Detect which cell encompasses the target text, then output its (x, y) center coordinate. 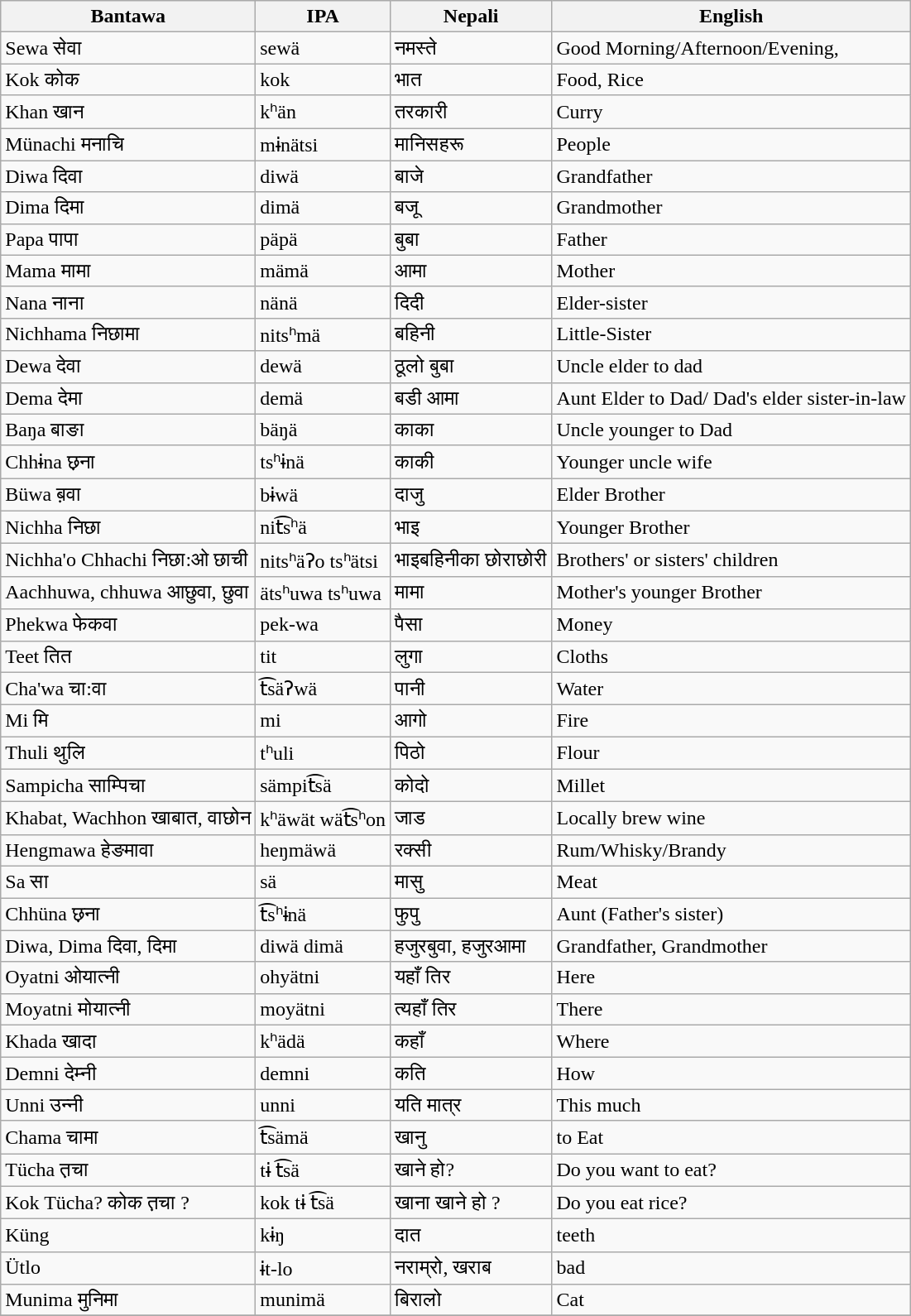
Here (731, 977)
Good Morning/Afternoon/Evening, (731, 48)
Younger Brother (731, 527)
नराम्रो, खराब (471, 1268)
Nana नाना (128, 302)
teeth (731, 1236)
sewä (323, 48)
Money (731, 625)
demä (323, 398)
sä (323, 881)
Mother (731, 271)
Meat (731, 881)
bad (731, 1268)
kʰäwät wät͡sʰon (323, 819)
हजुरबुवा, हजुरआमा (471, 946)
खाने हो? (471, 1170)
दाजु (471, 495)
Curry (731, 112)
Younger uncle wife (731, 462)
Büwa ब़वा (128, 495)
demni (323, 1073)
Bantawa (128, 17)
Mama मामा (128, 271)
People (731, 144)
Aunt Elder to Dad/ Dad's elder sister-in-law (731, 398)
There (731, 1009)
Teet तित (128, 656)
Millet (731, 785)
दिदी (471, 302)
Mi मि (128, 721)
t͡sämä (323, 1137)
Grandmother (731, 208)
भात (471, 79)
tit (323, 656)
पानी (471, 689)
unni (323, 1105)
mɨnätsi (323, 144)
to Eat (731, 1137)
Grandfather (731, 176)
Uncle younger to Dad (731, 430)
Do you eat rice? (731, 1203)
आमा (471, 271)
ɨt-lo (323, 1268)
kok tɨ t͡sä (323, 1203)
मानिसहरू (471, 144)
Baŋa बाङा (128, 430)
Where (731, 1041)
Fire (731, 721)
यहाँ तिर (471, 977)
काका (471, 430)
Unni उन्नी (128, 1105)
Locally brew wine (731, 819)
खाना खाने हो ? (471, 1203)
पिठो (471, 753)
Münachi मनाचि (128, 144)
Water (731, 689)
English (731, 17)
Chama चामा (128, 1137)
Phekwa फेकवा (128, 625)
t͡säʔwä (323, 689)
Khan खान (128, 112)
आगो (471, 721)
मासु (471, 881)
Oyatni ओयात्नी (128, 977)
Cha'wa चा:वा (128, 689)
Little-Sister (731, 334)
Grandfather, Grandmother (731, 946)
kɨŋ (323, 1236)
बहिनी (471, 334)
Munima मुनिमा (128, 1300)
पैसा (471, 625)
Nichha'o Chhachi निछा:ओ छाची (128, 560)
kʰän (323, 112)
nitsʰmä (323, 334)
tɨ t͡sä (323, 1170)
मामा (471, 593)
Elder Brother (731, 495)
भाइ (471, 527)
diwä dimä (323, 946)
Sampicha साम्पिचा (128, 785)
रक्सी (471, 850)
Küng (128, 1236)
Chhüna छ़ना (128, 914)
Nichhama निछामा (128, 334)
Nichha निछा (128, 527)
päpä (323, 239)
tsʰɨnä (323, 462)
mi (323, 721)
Diwa दिवा (128, 176)
कोदो (471, 785)
This much (731, 1105)
Moyatni मोयात्नी (128, 1009)
जाड (471, 819)
Kok कोक (128, 79)
Mother's younger Brother (731, 593)
Flour (731, 753)
ohyätni (323, 977)
nänä (323, 302)
Demni देम्नी (128, 1073)
दात (471, 1236)
त्यहाँ तिर (471, 1009)
kʰädä (323, 1041)
dewä (323, 367)
Sewa सेवा (128, 48)
heŋmäwä (323, 850)
t͡sʰɨnä (323, 914)
Chhɨna छ़ना (128, 462)
Tücha त़चा (128, 1170)
Aachhuwa, chhuwa आछुवा, छुवा (128, 593)
sämpit͡sä (323, 785)
Father (731, 239)
diwä (323, 176)
kok (323, 79)
Sa सा (128, 881)
Khada खादा (128, 1041)
Food, Rice (731, 79)
nitsʰäʔo tsʰätsi (323, 560)
nit͡sʰä (323, 527)
बजू (471, 208)
Cat (731, 1300)
Dima दिमा (128, 208)
pek-wa (323, 625)
Papa पापा (128, 239)
Khabat, Wachhon खाबात, वाछोन (128, 819)
Uncle elder to dad (731, 367)
Rum/Whisky/Brandy (731, 850)
बुबा (471, 239)
ठूलो बुबा (471, 367)
खानु (471, 1137)
Dema देमा (128, 398)
Hengmawa हेङमावा (128, 850)
बडी आमा (471, 398)
tʰuli (323, 753)
बाजे (471, 176)
Nepali (471, 17)
Dewa देवा (128, 367)
Do you want to eat? (731, 1170)
कहाँ (471, 1041)
काकी (471, 462)
Diwa, Dima दिवा, दिमा (128, 946)
Aunt (Father's sister) (731, 914)
यति मात्र (471, 1105)
dimä (323, 208)
IPA (323, 17)
munimä (323, 1300)
नमस्ते (471, 48)
कति (471, 1073)
mämä (323, 271)
Cloths (731, 656)
तरकारी (471, 112)
Brothers' or sisters' children (731, 560)
How (731, 1073)
bäŋä (323, 430)
लुगा (471, 656)
ätsʰuwa tsʰuwa (323, 593)
Kok Tücha? कोक त़चा ? (128, 1203)
बिरालो (471, 1300)
bɨwä (323, 495)
भाइबहिनीका छोराछोरी (471, 560)
Thuli थुलि (128, 753)
Elder-sister (731, 302)
Ütlo (128, 1268)
moyätni (323, 1009)
फुपु (471, 914)
